Capture the cell that displays the provided text and extract its [x, y] central coordinate. 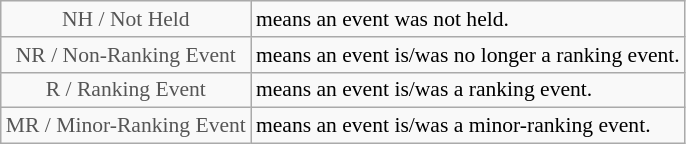
means an event is/was a minor-ranking event. [468, 126]
means an event was not held. [468, 19]
means an event is/was a ranking event. [468, 90]
MR / Minor-Ranking Event [126, 126]
NR / Non-Ranking Event [126, 55]
means an event is/was no longer a ranking event. [468, 55]
R / Ranking Event [126, 90]
NH / Not Held [126, 19]
